Provide the (X, Y) coordinate of the cell's center where the given text is located.  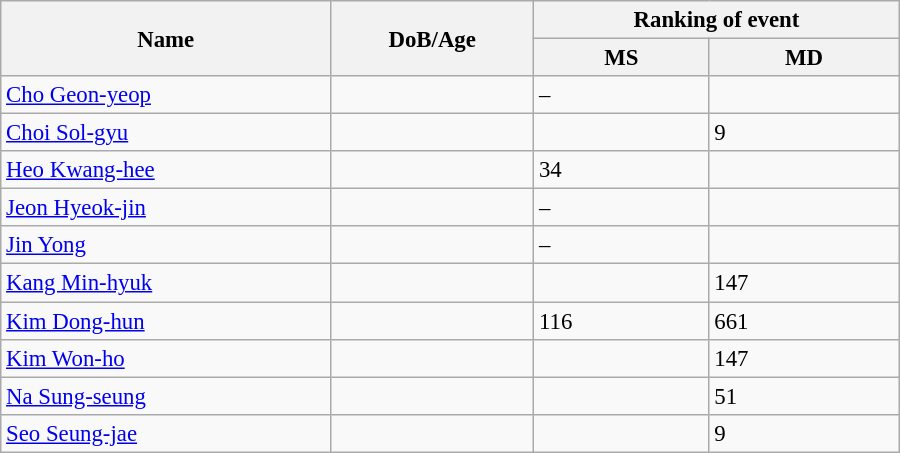
Kim Dong-hun (166, 321)
Ranking of event (717, 20)
34 (622, 170)
Cho Geon-yeop (166, 95)
116 (622, 321)
Jin Yong (166, 245)
DoB/Age (432, 38)
51 (804, 396)
Na Sung-seung (166, 396)
MS (622, 58)
661 (804, 321)
Heo Kwang-hee (166, 170)
Seo Seung-jae (166, 433)
Choi Sol-gyu (166, 133)
Kang Min-hyuk (166, 283)
MD (804, 58)
Kim Won-ho (166, 358)
Name (166, 38)
Jeon Hyeok-jin (166, 208)
